Find where the given text appears and provide that cell's center as (x, y) coordinate. 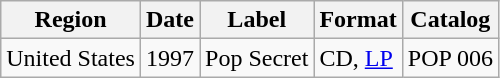
Label (257, 20)
POP 006 (450, 58)
Date (170, 20)
Catalog (450, 20)
Format (358, 20)
Region (71, 20)
United States (71, 58)
1997 (170, 58)
CD, LP (358, 58)
Pop Secret (257, 58)
